Scan for the cell matching the given text and deliver its [X, Y] coordinate at center. 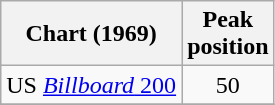
Chart (1969) [92, 34]
50 [228, 85]
US Billboard 200 [92, 85]
Peakposition [228, 34]
